Identify which cell holds the provided text, then report its [x, y] central coordinate. 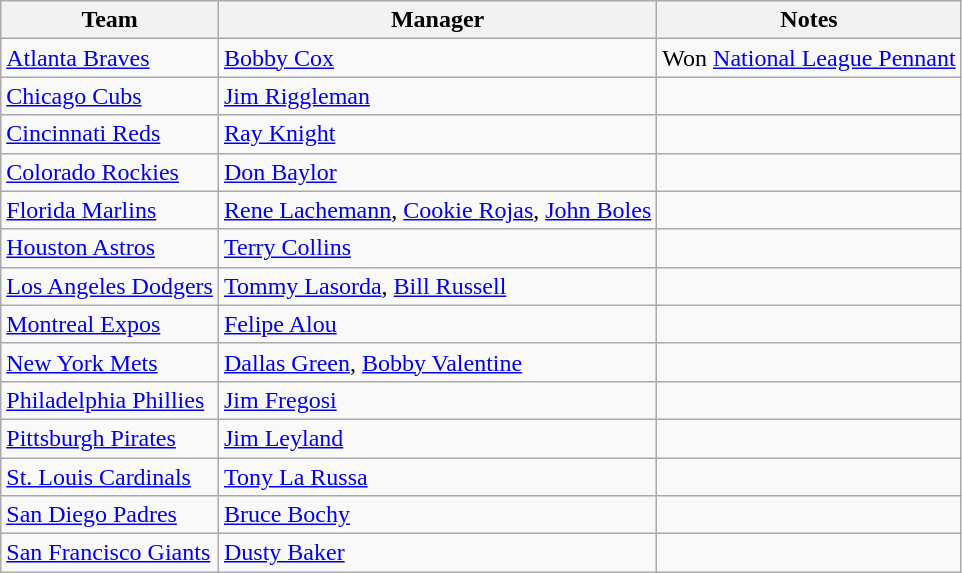
Dallas Green, Bobby Valentine [437, 362]
Los Angeles Dodgers [110, 286]
Florida Marlins [110, 210]
Notes [809, 20]
Pittsburgh Pirates [110, 438]
Jim Leyland [437, 438]
Won National League Pennant [809, 58]
Don Baylor [437, 172]
Ray Knight [437, 134]
Felipe Alou [437, 324]
Rene Lachemann, Cookie Rojas, John Boles [437, 210]
Philadelphia Phillies [110, 400]
Bruce Bochy [437, 515]
Montreal Expos [110, 324]
San Diego Padres [110, 515]
Tony La Russa [437, 477]
Terry Collins [437, 248]
Chicago Cubs [110, 96]
St. Louis Cardinals [110, 477]
Atlanta Braves [110, 58]
Manager [437, 20]
Dusty Baker [437, 553]
Jim Riggleman [437, 96]
Houston Astros [110, 248]
Bobby Cox [437, 58]
Cincinnati Reds [110, 134]
San Francisco Giants [110, 553]
Team [110, 20]
New York Mets [110, 362]
Colorado Rockies [110, 172]
Tommy Lasorda, Bill Russell [437, 286]
Jim Fregosi [437, 400]
